Identify which cell holds the provided text, then report its (X, Y) central coordinate. 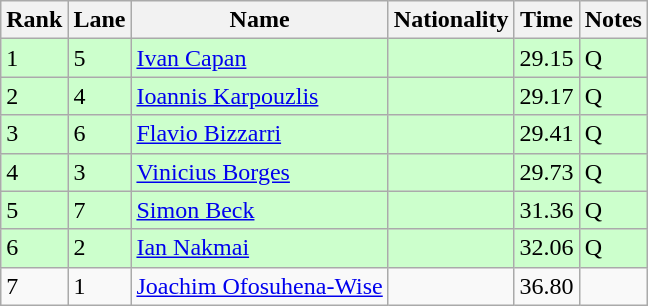
36.80 (546, 286)
Notes (613, 20)
Joachim Ofosuhena-Wise (260, 286)
Lane (100, 20)
Ioannis Karpouzlis (260, 96)
Time (546, 20)
32.06 (546, 248)
Ivan Capan (260, 58)
Rank (34, 20)
Nationality (451, 20)
29.73 (546, 172)
31.36 (546, 210)
Ian Nakmai (260, 248)
29.15 (546, 58)
29.17 (546, 96)
Flavio Bizzarri (260, 134)
29.41 (546, 134)
Name (260, 20)
Vinicius Borges (260, 172)
Simon Beck (260, 210)
